Find where the given text appears and provide that cell's center as (X, Y) coordinate. 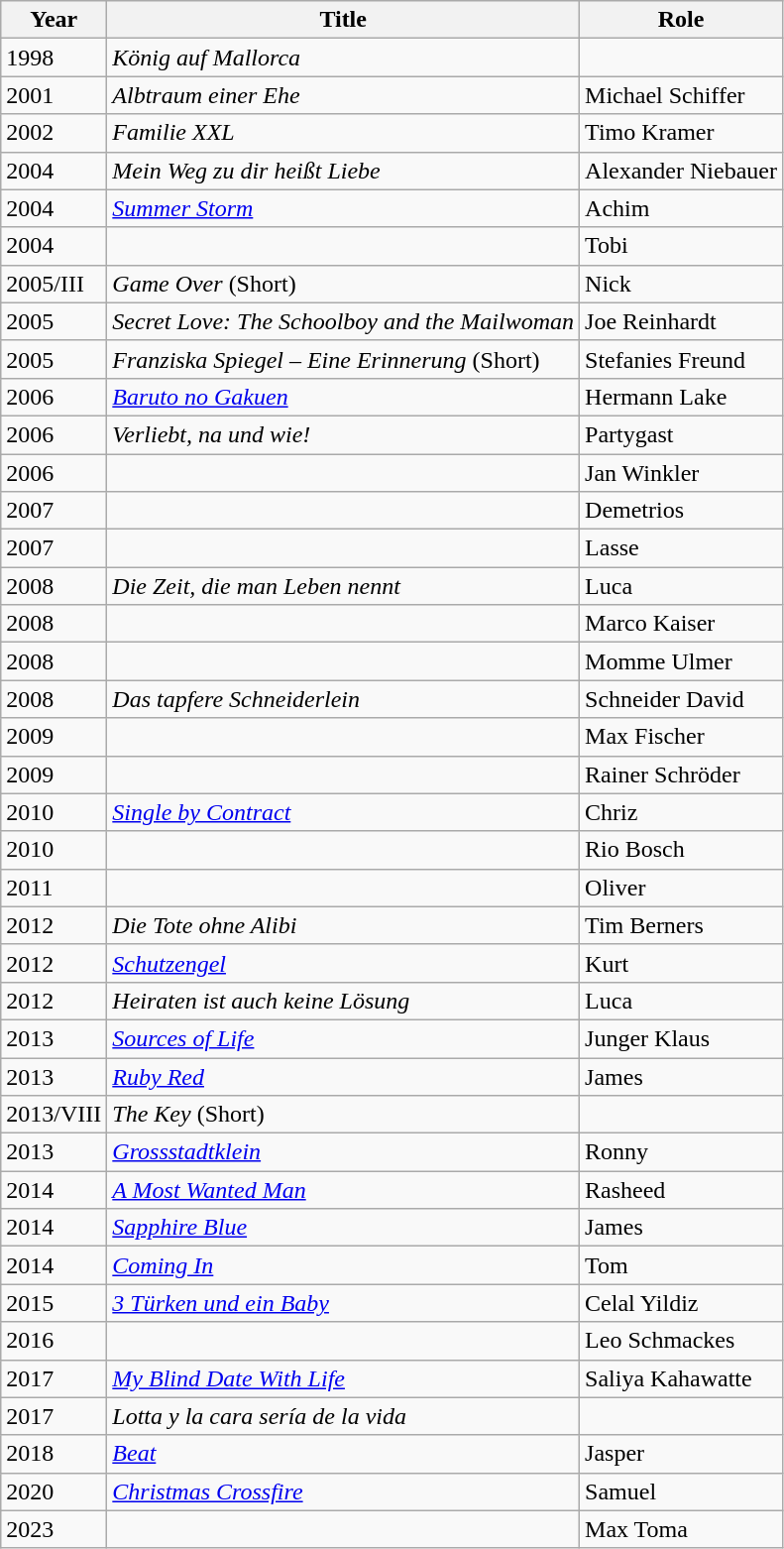
Role (682, 20)
Partygast (682, 434)
Celal Yildiz (682, 1303)
2016 (54, 1341)
Heiraten ist auch keine Lösung (343, 1001)
Stefanies Freund (682, 359)
2002 (54, 133)
Tim Berners (682, 925)
Single by Contract (343, 812)
A Most Wanted Man (343, 1190)
My Blind Date With Life (343, 1378)
Ruby Red (343, 1076)
Lotta y la cara sería de la vida (343, 1416)
Baruto no Gakuen (343, 397)
Schutzengel (343, 963)
Game Over (Short) (343, 284)
Mein Weg zu dir heißt Liebe (343, 171)
Kurt (682, 963)
Das tapfere Schneiderlein (343, 699)
Familie XXL (343, 133)
Rio Bosch (682, 850)
Rainer Schröder (682, 774)
Grossstadtklein (343, 1152)
3 Türken und ein Baby (343, 1303)
Jan Winkler (682, 473)
Lasse (682, 548)
Saliya Kahawatte (682, 1378)
Title (343, 20)
2005/III (54, 284)
Albtraum einer Ehe (343, 95)
Rasheed (682, 1190)
Leo Schmackes (682, 1341)
2001 (54, 95)
Max Fischer (682, 737)
Max Toma (682, 1529)
Franziska Spiegel – Eine Erinnerung (Short) (343, 359)
Coming In (343, 1265)
Die Zeit, die man Leben nennt (343, 586)
Alexander Niebauer (682, 171)
Demetrios (682, 511)
Die Tote ohne Alibi (343, 925)
Oliver (682, 888)
2018 (54, 1454)
The Key (Short) (343, 1115)
Sources of Life (343, 1038)
Verliebt, na und wie! (343, 434)
Ronny (682, 1152)
Junger Klaus (682, 1038)
Summer Storm (343, 208)
Marco Kaiser (682, 624)
2020 (54, 1491)
Achim (682, 208)
Nick (682, 284)
Sapphire Blue (343, 1228)
2011 (54, 888)
Christmas Crossfire (343, 1491)
Timo Kramer (682, 133)
Joe Reinhardt (682, 321)
Year (54, 20)
Secret Love: The Schoolboy and the Mailwoman (343, 321)
Chriz (682, 812)
1998 (54, 58)
Tobi (682, 246)
Momme Ulmer (682, 661)
2023 (54, 1529)
König auf Mallorca (343, 58)
Beat (343, 1454)
Samuel (682, 1491)
2015 (54, 1303)
Schneider David (682, 699)
Tom (682, 1265)
Jasper (682, 1454)
Michael Schiffer (682, 95)
2013/VIII (54, 1115)
Hermann Lake (682, 397)
